Return (x, y) of the center of cell containing provided text 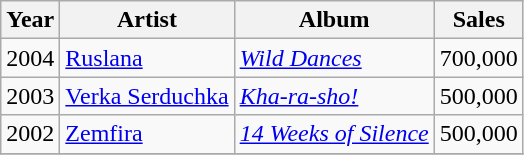
Wild Dances (334, 58)
2004 (30, 58)
Artist (147, 20)
14 Weeks of Silence (334, 134)
Verka Serduchka (147, 96)
700,000 (478, 58)
Sales (478, 20)
Year (30, 20)
Ruslana (147, 58)
Zemfira (147, 134)
Kha-ra-sho! (334, 96)
2002 (30, 134)
2003 (30, 96)
Album (334, 20)
